Return [x, y] of the center of cell containing provided text 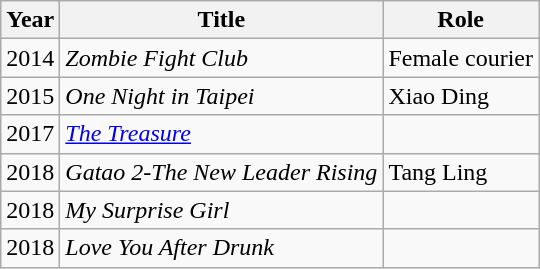
One Night in Taipei [222, 96]
Title [222, 20]
Female courier [461, 58]
Love You After Drunk [222, 248]
My Surprise Girl [222, 210]
The Treasure [222, 134]
2015 [30, 96]
Zombie Fight Club [222, 58]
Xiao Ding [461, 96]
Role [461, 20]
Year [30, 20]
Gatao 2-The New Leader Rising [222, 172]
2014 [30, 58]
2017 [30, 134]
Tang Ling [461, 172]
